Return the (x, y) coordinate for the center point of the cell that contains the specified text.  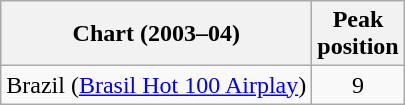
Brazil (Brasil Hot 100 Airplay) (156, 85)
Chart (2003–04) (156, 34)
Peakposition (358, 34)
9 (358, 85)
